For the text-containing cell, return its midpoint in (X, Y) coordinate format. 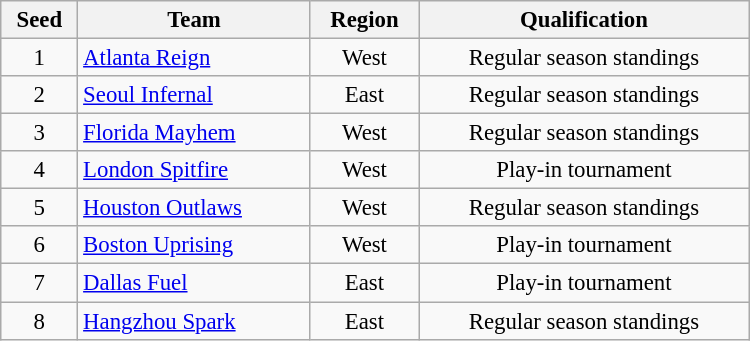
Dallas Fuel (194, 283)
Team (194, 20)
Qualification (584, 20)
Atlanta Reign (194, 58)
7 (40, 283)
Florida Mayhem (194, 133)
Houston Outlaws (194, 208)
6 (40, 245)
5 (40, 208)
1 (40, 58)
Hangzhou Spark (194, 321)
Seed (40, 20)
4 (40, 170)
London Spitfire (194, 170)
8 (40, 321)
3 (40, 133)
Seoul Infernal (194, 95)
Region (364, 20)
2 (40, 95)
Boston Uprising (194, 245)
